Pinpoint the cell where the given text exists, returning its (X, Y) midpoint coordinate. 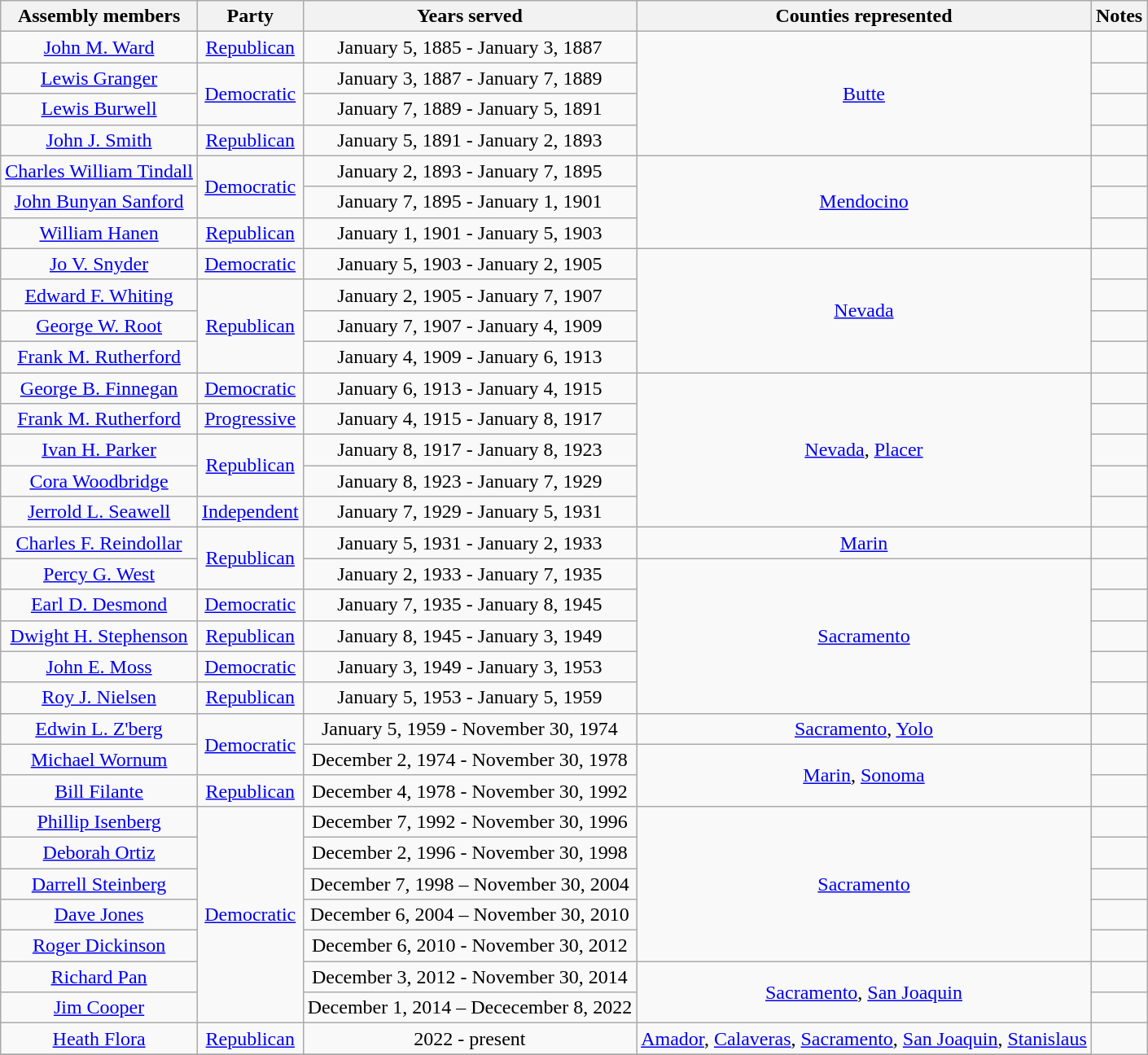
Cora Woodbridge (99, 481)
January 8, 1923 - January 7, 1929 (470, 481)
January 5, 1953 - January 5, 1959 (470, 698)
Marin (865, 543)
Jo V. Snyder (99, 264)
January 7, 1889 - January 5, 1891 (470, 109)
January 7, 1929 - January 5, 1931 (470, 512)
December 7, 1992 - November 30, 1996 (470, 821)
January 2, 1933 - January 7, 1935 (470, 574)
Notes (1119, 16)
January 4, 1909 - January 6, 1913 (470, 357)
Nevada (865, 310)
John J. Smith (99, 140)
Dwight H. Stephenson (99, 636)
Jim Cooper (99, 1008)
January 5, 1903 - January 2, 1905 (470, 264)
Phillip Isenberg (99, 821)
Edwin L. Z'berg (99, 729)
Richard Pan (99, 977)
Mendocino (865, 202)
Roy J. Nielsen (99, 698)
Jerrold L. Seawell (99, 512)
Lewis Granger (99, 78)
Independent (250, 512)
Edward F. Whiting (99, 295)
December 2, 1974 - November 30, 1978 (470, 760)
Earl D. Desmond (99, 605)
Nevada, Placer (865, 450)
John M. Ward (99, 47)
December 2, 1996 - November 30, 1998 (470, 852)
William Hanen (99, 233)
December 6, 2010 - November 30, 2012 (470, 946)
Roger Dickinson (99, 946)
Michael Wornum (99, 760)
John Bunyan Sanford (99, 202)
December 7, 1998 – November 30, 2004 (470, 883)
January 5, 1959 - November 30, 1974 (470, 729)
Ivan H. Parker (99, 450)
January 4, 1915 - January 8, 1917 (470, 419)
George W. Root (99, 326)
George B. Finnegan (99, 388)
Dave Jones (99, 915)
Heath Flora (99, 1039)
January 6, 1913 - January 4, 1915 (470, 388)
Percy G. West (99, 574)
January 3, 1949 - January 3, 1953 (470, 667)
Lewis Burwell (99, 109)
January 1, 1901 - January 5, 1903 (470, 233)
Charles William Tindall (99, 171)
Years served (470, 16)
January 5, 1931 - January 2, 1933 (470, 543)
Assembly members (99, 16)
Amador, Calaveras, Sacramento, San Joaquin, Stanislaus (865, 1039)
Sacramento, Yolo (865, 729)
Darrell Steinberg (99, 883)
Deborah Ortiz (99, 852)
January 8, 1945 - January 3, 1949 (470, 636)
January 2, 1905 - January 7, 1907 (470, 295)
Counties represented (865, 16)
Butte (865, 94)
Marin, Sonoma (865, 775)
December 3, 2012 - November 30, 2014 (470, 977)
Party (250, 16)
2022 - present (470, 1039)
Charles F. Reindollar (99, 543)
Bill Filante (99, 790)
January 7, 1935 - January 8, 1945 (470, 605)
Sacramento, San Joaquin (865, 992)
January 3, 1887 - January 7, 1889 (470, 78)
January 8, 1917 - January 8, 1923 (470, 450)
December 6, 2004 – November 30, 2010 (470, 915)
January 5, 1891 - January 2, 1893 (470, 140)
January 5, 1885 - January 3, 1887 (470, 47)
December 4, 1978 - November 30, 1992 (470, 790)
Progressive (250, 419)
January 2, 1893 - January 7, 1895 (470, 171)
January 7, 1907 - January 4, 1909 (470, 326)
January 7, 1895 - January 1, 1901 (470, 202)
John E. Moss (99, 667)
December 1, 2014 – Dececember 8, 2022 (470, 1008)
